Pinpoint the cell where the given text exists, returning its [X, Y] midpoint coordinate. 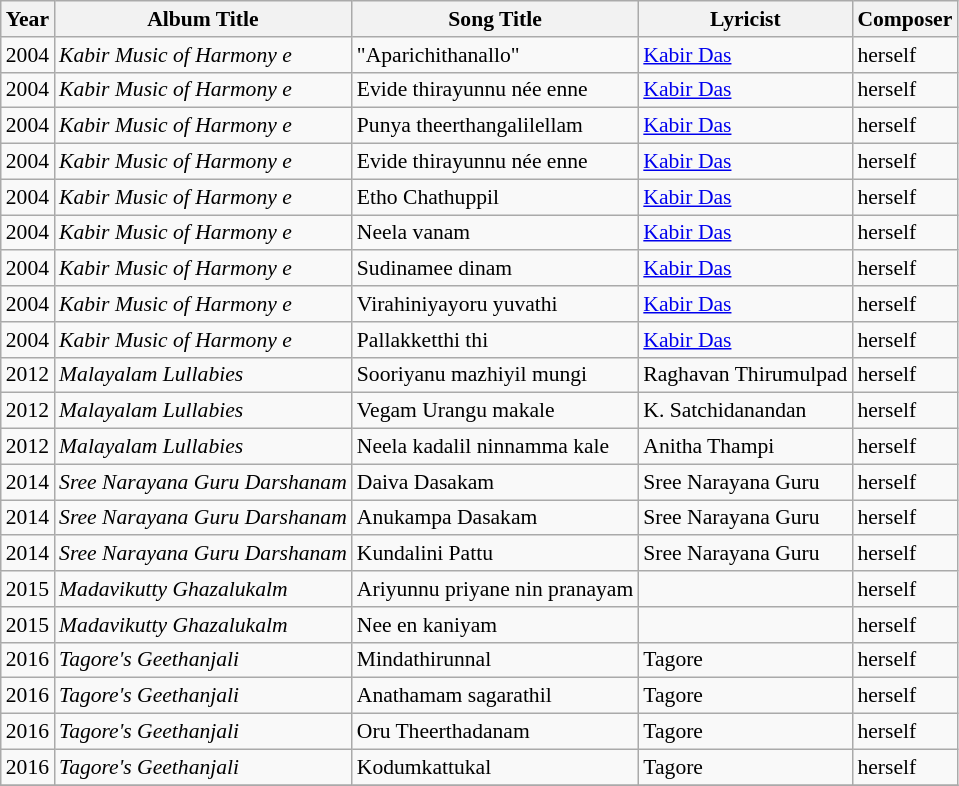
Kundalini Pattu [495, 554]
Oru Theerthadanam [495, 732]
Sooriyanu mazhiyil mungi [495, 375]
Neela kadalil ninnamma kale [495, 447]
Virahiniyayoru yuvathi [495, 304]
Ariyunnu priyane nin pranayam [495, 589]
Composer [904, 19]
Anukampa Dasakam [495, 518]
Kodumkattukal [495, 767]
Mindathirunnal [495, 660]
Daiva Dasakam [495, 482]
Sudinamee dinam [495, 269]
Etho Chathuppil [495, 197]
Vegam Urangu makale [495, 411]
Anathamam sagarathil [495, 696]
K. Satchidanandan [745, 411]
Punya theerthangalilellam [495, 126]
Year [28, 19]
Song Title [495, 19]
Nee en kaniyam [495, 625]
Pallakketthi thi [495, 340]
Anitha Thampi [745, 447]
Neela vanam [495, 233]
Album Title [203, 19]
Lyricist [745, 19]
"Aparichithanallo" [495, 55]
Raghavan Thirumulpad [745, 375]
